Capture the cell that displays the provided text and extract its [X, Y] central coordinate. 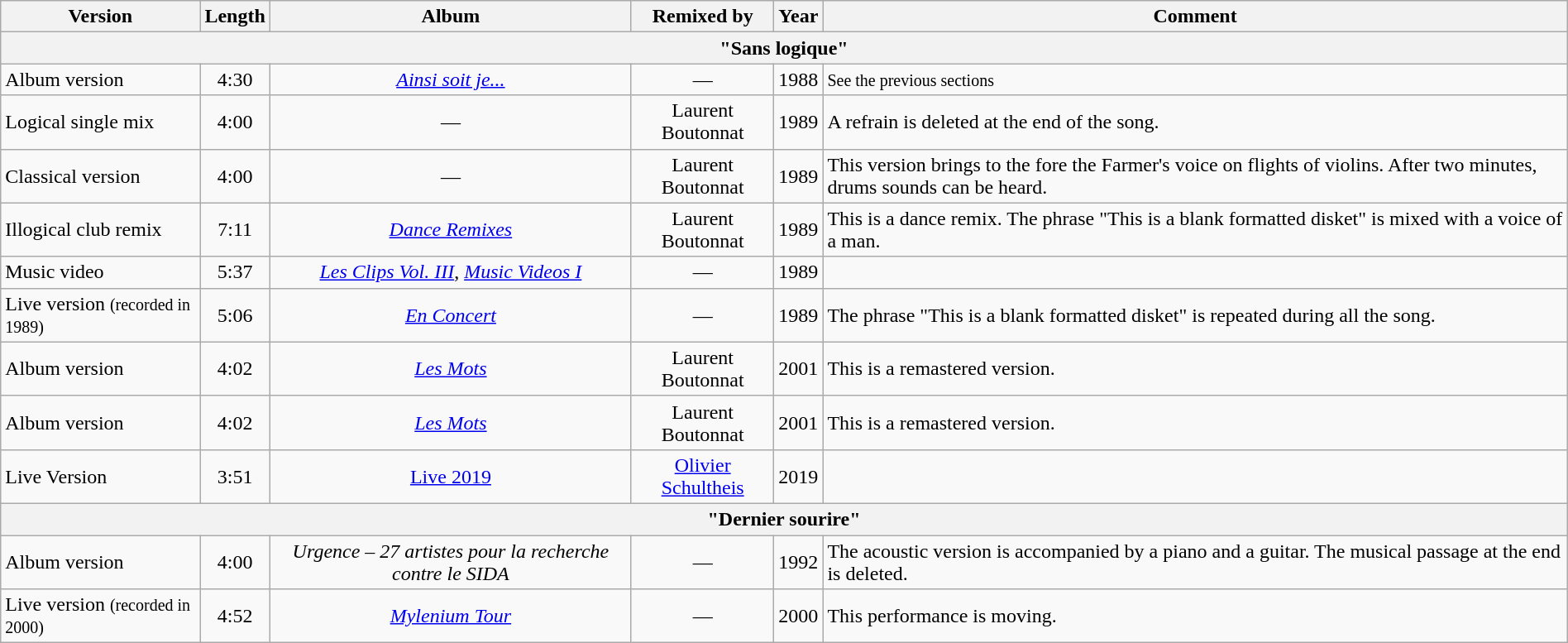
5:06 [235, 314]
Live version (recorded in 1989) [101, 314]
The acoustic version is accompanied by a piano and a guitar. The musical passage at the end is deleted. [1195, 561]
3:51 [235, 477]
Dance Remixes [450, 230]
Version [101, 17]
Comment [1195, 17]
This performance is moving. [1195, 616]
1988 [799, 79]
Les Clips Vol. III, Music Videos I [450, 272]
Live 2019 [450, 477]
"Dernier sourire" [784, 519]
Live version (recorded in 2000) [101, 616]
En Concert [450, 314]
Album [450, 17]
Logical single mix [101, 122]
2000 [799, 616]
2019 [799, 477]
This is a dance remix. The phrase "This is a blank formatted disket" is mixed with a voice of a man. [1195, 230]
Year [799, 17]
Music video [101, 272]
4:52 [235, 616]
4:30 [235, 79]
Olivier Schultheis [702, 477]
1992 [799, 561]
See the previous sections [1195, 79]
Live Version [101, 477]
Urgence – 27 artistes pour la recherche contre le SIDA [450, 561]
This version brings to the fore the Farmer's voice on flights of violins. After two minutes, drums sounds can be heard. [1195, 175]
Ainsi soit je... [450, 79]
Classical version [101, 175]
"Sans logique" [784, 48]
5:37 [235, 272]
7:11 [235, 230]
Illogical club remix [101, 230]
Mylenium Tour [450, 616]
The phrase "This is a blank formatted disket" is repeated during all the song. [1195, 314]
Remixed by [702, 17]
A refrain is deleted at the end of the song. [1195, 122]
Length [235, 17]
